For the text-containing cell, return its midpoint in [X, Y] coordinate format. 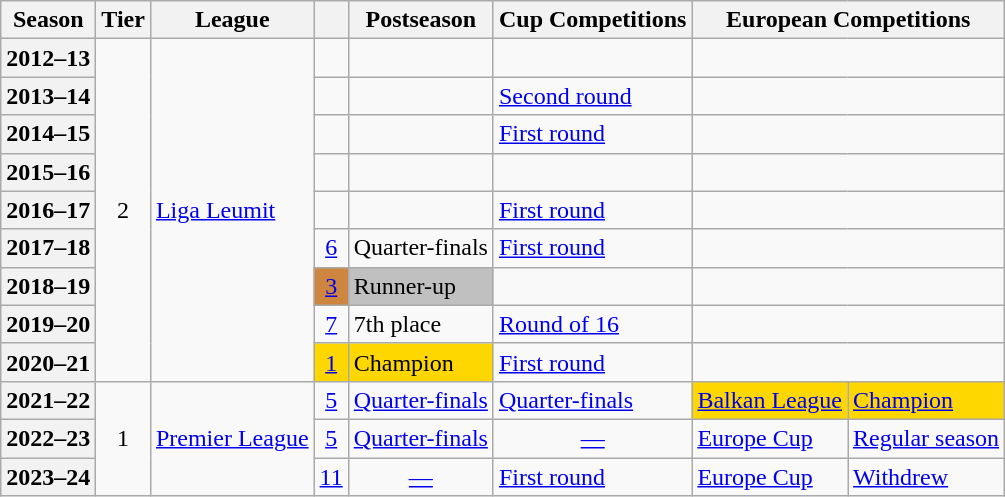
3 [331, 286]
2013–14 [48, 96]
European Competitions [848, 20]
2015–16 [48, 172]
7th place [420, 324]
2023–24 [48, 477]
2020–21 [48, 362]
2 [124, 210]
2022–23 [48, 438]
Cup Competitions [592, 20]
Tier [124, 20]
2019–20 [48, 324]
Withdrew [926, 477]
Premier League [232, 438]
2016–17 [48, 210]
Liga Leumit [232, 210]
2014–15 [48, 134]
Runner-up [420, 286]
Round of 16 [592, 324]
Regular season [926, 438]
Second round [592, 96]
7 [331, 324]
2012–13 [48, 58]
Season [48, 20]
Balkan League [770, 400]
2021–22 [48, 400]
2017–18 [48, 248]
6 [331, 248]
11 [331, 477]
Postseason [420, 20]
League [232, 20]
2018–19 [48, 286]
